Search for the cell housing the specified text and yield its [x, y] center coordinate. 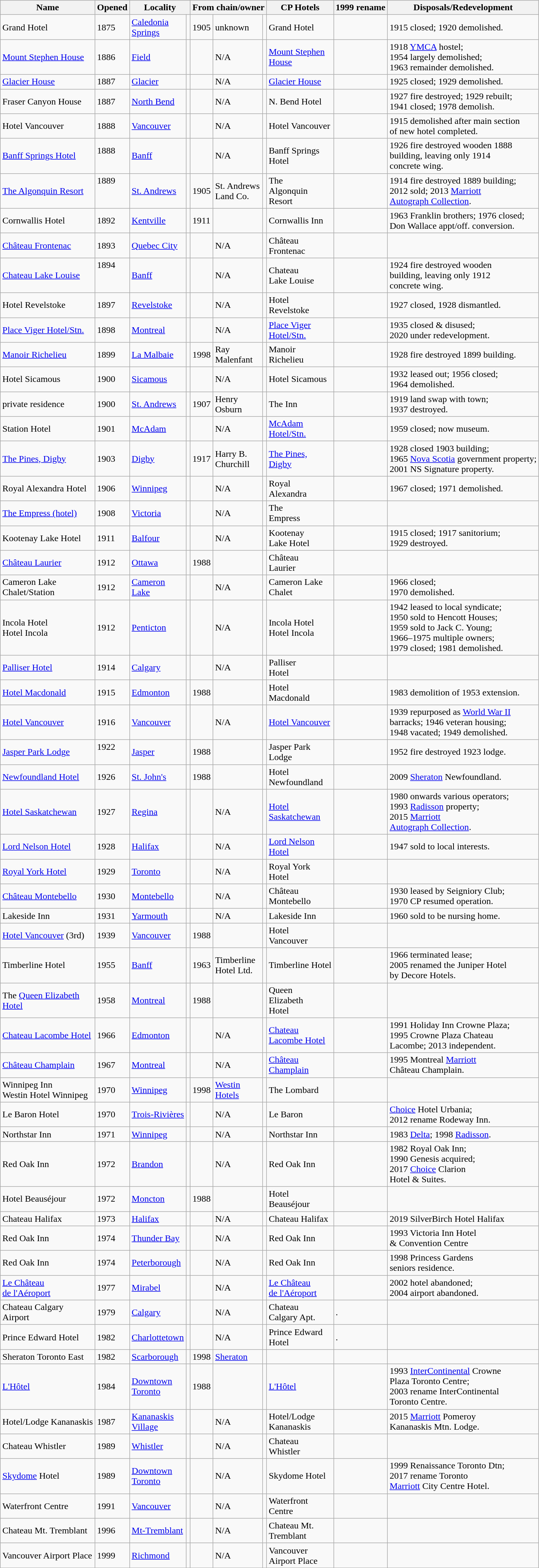
Le Baron Hotel [48, 1114]
HotelSaskatchewan [300, 812]
Chateau Mt. Tremblant [48, 1531]
McAdam [158, 429]
Cameron LakeChalet/Station [48, 588]
1924 fire destroyed woodenbuilding, leaving only 1912 concrete wing. [463, 275]
Lord NelsonHotel [300, 847]
Yarmouth [158, 916]
Place VigerHotel/Stn. [300, 330]
Richmond [158, 1555]
Jasper ParkLodge [300, 752]
Harry B.Churchill [238, 459]
2009 Sheraton Newfoundland. [463, 777]
Royal Alexandra Hotel [48, 489]
St. John's [158, 777]
TheAlgonquinResort [300, 191]
Chateau Mt.Tremblant [300, 1531]
Sheraton Toronto East [48, 1357]
1998 Princess Gardensseniors residence. [463, 1263]
1999 Renaissance Toronto Dtn;2017 rename Toronto Marriott City Centre Hotel. [463, 1476]
The Pines, Digby [48, 459]
Revelstoke [158, 305]
1966 closed;1970 demolished. [463, 588]
1931 [113, 916]
Opened [113, 8]
ChâteauLaurier [300, 562]
1942 leased to local syndicate;1950 sold to Hencott Houses;1959 sold to Jack C. Young;1966–1975 multiple owners;1979 closed; 1981 demolished. [463, 627]
1999 [113, 1555]
2015 Marriott PomeroyKananaskis Mtn. Lodge. [463, 1421]
Scarborough [158, 1357]
ChâteauChamplain [300, 1065]
Banff SpringsHotel [300, 156]
1922 [113, 752]
Balfour [158, 538]
CameronLake [158, 588]
1984 [113, 1386]
Regina [158, 812]
TheEmpress [300, 513]
Jasper [158, 752]
1928 closed 1903 building;1965 Nova Scotia government property;2001 NS Signature property. [463, 459]
1993 Victoria Inn Hotel& Convention Centre [463, 1238]
1889 [113, 191]
Hotel/LodgeKananaskis [300, 1421]
Jasper Park Lodge [48, 752]
1927 closed, 1928 dismantled. [463, 305]
Disposals/Redevelopment [463, 8]
Hotel Beauséjour [48, 1199]
1991 Holiday Inn Crowne Plaza;1995 Crowne Plaza ChateauLacombe; 2013 independent. [463, 1035]
Prince EdwardHotel [300, 1337]
McAdamHotel/Stn. [300, 429]
1966 terminated lease;2005 renamed the Juniper Hotelby Decore Hotels. [463, 965]
1899 [113, 355]
Brandon [158, 1164]
The Lombard [300, 1090]
KootenayLake Hotel [300, 538]
1892 [113, 220]
1929 [113, 872]
Hotel Revelstoke [48, 305]
1906 [113, 489]
Prince Edward Hotel [48, 1337]
Locality [160, 8]
Palliser Hotel [48, 667]
Thunder Bay [158, 1238]
1967 closed; 1971 demolished. [463, 489]
1898 [113, 330]
1926 fire destroyed wooden 1888 building, leaving only 1914concrete wing. [463, 156]
Waterfront Centre [48, 1506]
QueenElizabethHotel [300, 1000]
Mt-Tremblant [158, 1531]
ManoirRichelieu [300, 355]
Chateau CalgaryAirport [48, 1313]
Whistler [158, 1446]
1915 demolished after main section of new hotel completed. [463, 126]
Sicamous [158, 379]
Hotel Vancouver (3rd) [48, 936]
Kootenay Lake Hotel [48, 538]
1897 [113, 305]
1983 demolition of 1953 extension. [463, 692]
La Malbaie [158, 355]
VancouverAirport Place [300, 1555]
RayMalenfant [238, 355]
Choice Hotel Urbania;2012 rename Rodeway Inn. [463, 1114]
Château Laurier [48, 562]
Quebec City [158, 245]
1993 InterContinental CrownePlaza Toronto Centre; 2003 rename InterContinentalToronto Centre. [463, 1386]
1947 sold to local interests. [463, 847]
Name [48, 8]
1960 sold to be nursing home. [463, 916]
1919 land swap with town;1937 destroyed. [463, 404]
1982 Royal Oak Inn;1990 Genesis acquired;2017 Choice ClarionHotel & Suites. [463, 1164]
Château Montebello [48, 896]
1999 rename [361, 8]
Mount StephenHouse [300, 57]
1927 fire destroyed; 1929 rebuilt;1941 closed; 1978 demolish. [463, 101]
1915 [113, 692]
Victoria [158, 513]
1995 Montreal MarriottChâteau Champlain. [463, 1065]
1987 [113, 1421]
Hotel/Lodge Kananaskis [48, 1421]
Mirabel [158, 1288]
HotelVancouver [300, 936]
WestinHotels [238, 1090]
Mount Stephen House [48, 57]
1914 fire destroyed 1889 building;2012 sold; 2013 MarriottAutograph Collection. [463, 191]
Toronto [158, 872]
North Bend [158, 101]
1903 [113, 459]
Trois-Rivières [158, 1114]
Peterborough [158, 1263]
Glacier [158, 82]
1916 [113, 722]
Place Viger Hotel/Stn. [48, 330]
PalliserHotel [300, 667]
TimberlineHotel Ltd. [238, 965]
Moncton [158, 1199]
Royal York Hotel [48, 872]
RoyalAlexandra [300, 489]
Le Baron [300, 1114]
unknown [238, 27]
Fraser Canyon House [48, 101]
1914 [113, 667]
WaterfrontCentre [300, 1506]
1963 [202, 965]
Sheraton [238, 1357]
Penticton [158, 627]
1963 Franklin brothers; 1976 closed;Don Wallace appt/off. conversion. [463, 220]
Banff Springs Hotel [48, 156]
1932 leased out; 1956 closed;1964 demolished. [463, 379]
Charlottetown [158, 1337]
1973 [113, 1219]
St. AndrewsLand Co. [238, 191]
ChâteauMontebello [300, 896]
HotelNewfoundland [300, 777]
KananaskisVillage [158, 1421]
1979 [113, 1313]
The Algonquin Resort [48, 191]
1996 [113, 1531]
1930 leased by Seigniory Club;1970 CP resumed operation. [463, 896]
Vancouver Airport Place [48, 1555]
1983 Delta; 1998 Radisson. [463, 1134]
1930 [113, 896]
1893 [113, 245]
Newfoundland Hotel [48, 777]
ChateauLake Louise [300, 275]
1918 YMCA hostel;1954 largely demolished;1963 remainder demolished. [463, 57]
Cameron LakeChalet [300, 588]
Cornwallis Inn [300, 220]
Cornwallis Hotel [48, 220]
Winnipeg Inn Westin Hotel Winnipeg [48, 1090]
CaledoniaSprings [158, 27]
N. Bend Hotel [300, 101]
The Inn [300, 404]
HotelRevelstoke [300, 305]
1955 [113, 965]
private residence [48, 404]
1980 onwards various operators;1993 Radisson property;2015 MarriottAutograph Collection. [463, 812]
1915 closed; 1920 demolished. [463, 27]
Hotel Saskatchewan [48, 812]
1959 closed; now museum. [463, 429]
Chateau Lacombe Hotel [48, 1035]
From chain/owner [229, 8]
1966 [113, 1035]
Kentville [158, 220]
1939 [113, 936]
2019 SilverBirch Hotel Halifax [463, 1219]
1926 [113, 777]
1939 repurposed as World War II barracks; 1946 veteran housing; 1948 vacated; 1949 demolished. [463, 722]
Royal YorkHotel [300, 872]
1928 fire destroyed 1899 building. [463, 355]
1958 [113, 1000]
1967 [113, 1065]
Manoir Richelieu [48, 355]
Chateau Whistler [48, 1446]
1907 [202, 404]
HotelBeauséjour [300, 1199]
ChateauLacombe Hotel [300, 1035]
Field [158, 57]
1991 [113, 1506]
Château Frontenac [48, 245]
1908 [113, 513]
Chateau Lake Louise [48, 275]
1915 closed; 1917 sanitorium;1929 destroyed. [463, 538]
1928 [113, 847]
1971 [113, 1134]
1894 [113, 275]
The Queen ElizabethHotel [48, 1000]
Ottawa [158, 562]
1917 [202, 459]
Digby [158, 459]
1925 closed; 1929 demolished. [463, 82]
Château Champlain [48, 1065]
1875 [113, 27]
1952 fire destroyed 1923 lodge. [463, 752]
ChateauCalgary Apt. [300, 1313]
ChâteauFrontenac [300, 245]
CP Hotels [300, 8]
HotelMacdonald [300, 692]
1901 [113, 429]
1977 [113, 1288]
The Empress (hotel) [48, 513]
Lord Nelson Hotel [48, 847]
HenryOsburn [238, 404]
1935 closed & disused;2020 under redevelopment. [463, 330]
1927 [113, 812]
Hotel Macdonald [48, 692]
Station Hotel [48, 429]
2002 hotel abandoned; 2004 airport abandoned. [463, 1288]
ChateauWhistler [300, 1446]
Montebello [158, 896]
The Pines,Digby [300, 459]
1886 [113, 57]
